Search for the cell housing the specified text and yield its [x, y] center coordinate. 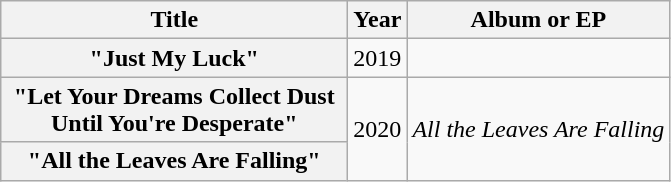
Title [174, 20]
2020 [378, 128]
"Just My Luck" [174, 58]
Year [378, 20]
All the Leaves Are Falling [538, 128]
"Let Your Dreams Collect Dust Until You're Desperate" [174, 110]
Album or EP [538, 20]
2019 [378, 58]
"All the Leaves Are Falling" [174, 161]
